Locate the cell with the specified text and output its (x, y) center coordinate. 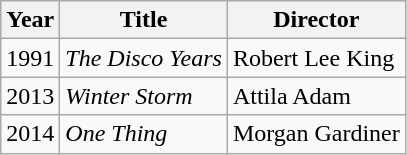
2014 (30, 134)
Winter Storm (144, 96)
Robert Lee King (316, 58)
One Thing (144, 134)
Title (144, 20)
1991 (30, 58)
The Disco Years (144, 58)
Morgan Gardiner (316, 134)
Director (316, 20)
Year (30, 20)
Attila Adam (316, 96)
2013 (30, 96)
